Extract the [x, y] coordinate from the center of the cell holding the provided text.  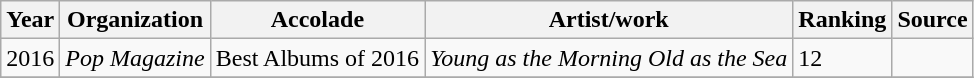
Accolade [317, 20]
Young as the Morning Old as the Sea [609, 58]
2016 [30, 58]
Source [932, 20]
Best Albums of 2016 [317, 58]
12 [842, 58]
Organization [135, 20]
Ranking [842, 20]
Pop Magazine [135, 58]
Artist/work [609, 20]
Year [30, 20]
